Pinpoint the cell where the given text exists, returning its (x, y) midpoint coordinate. 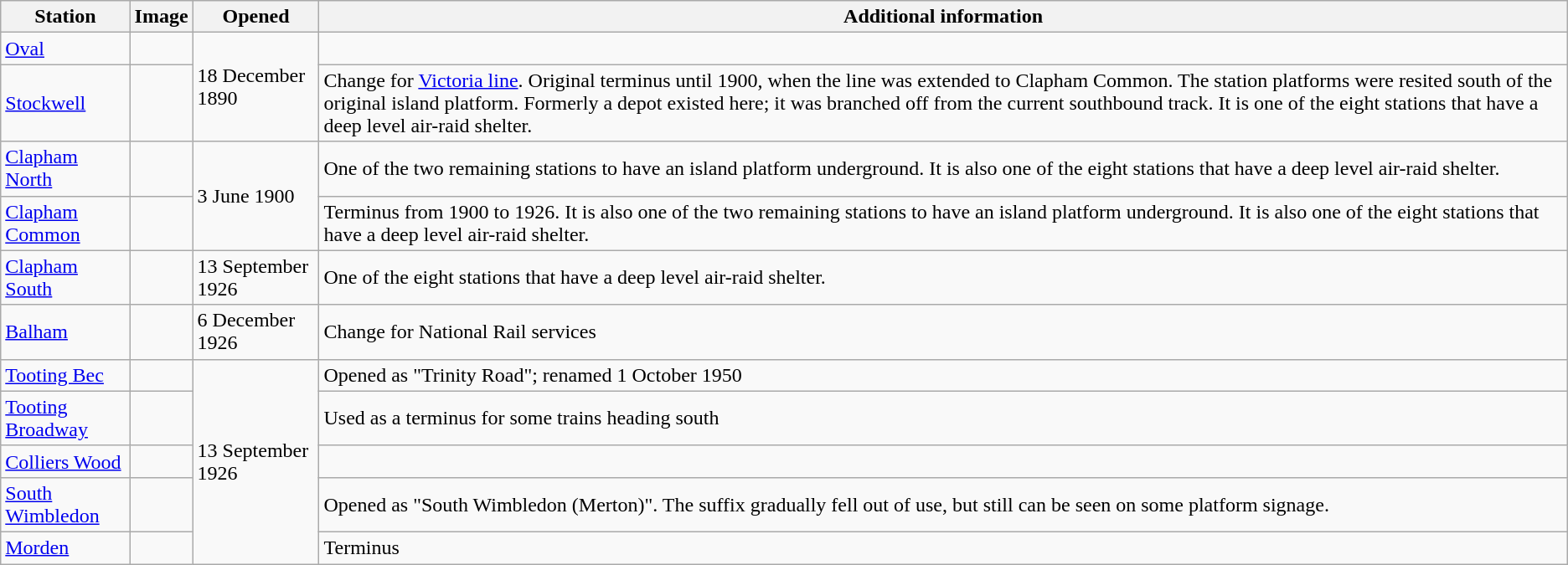
Additional information (943, 17)
Used as a terminus for some trains heading south (943, 419)
Opened as "South Wimbledon (Merton)". The suffix gradually fell out of use, but still can be seen on some platform signage. (943, 504)
Morden (65, 547)
Opened as "Trinity Road"; renamed 1 October 1950 (943, 375)
Balham (65, 331)
Tooting Broadway (65, 419)
Station (65, 17)
One of the eight stations that have a deep level air-raid shelter. (943, 278)
Clapham North (65, 169)
Tooting Bec (65, 375)
18 December 1890 (256, 87)
Oval (65, 49)
6 December 1926 (256, 331)
Clapham Common (65, 223)
Terminus (943, 547)
Opened (256, 17)
Image (161, 17)
Clapham South (65, 278)
3 June 1900 (256, 196)
South Wimbledon (65, 504)
Stockwell (65, 103)
Colliers Wood (65, 461)
Change for National Rail services (943, 331)
